Locate the cell with the specified text and output its [x, y] center coordinate. 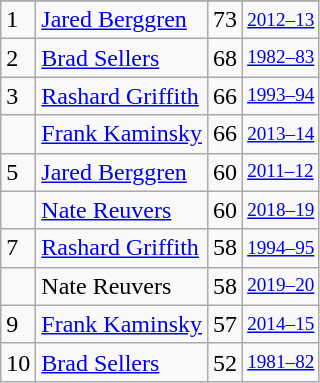
68 [226, 58]
57 [226, 324]
1981–82 [281, 362]
52 [226, 362]
2014–15 [281, 324]
2019–20 [281, 286]
2013–14 [281, 134]
2012–13 [281, 20]
2011–12 [281, 172]
7 [18, 248]
5 [18, 172]
1 [18, 20]
2 [18, 58]
3 [18, 96]
10 [18, 362]
9 [18, 324]
1994–95 [281, 248]
1982–83 [281, 58]
73 [226, 20]
2018–19 [281, 210]
1993–94 [281, 96]
